Detect which cell encompasses the target text, then output its [X, Y] center coordinate. 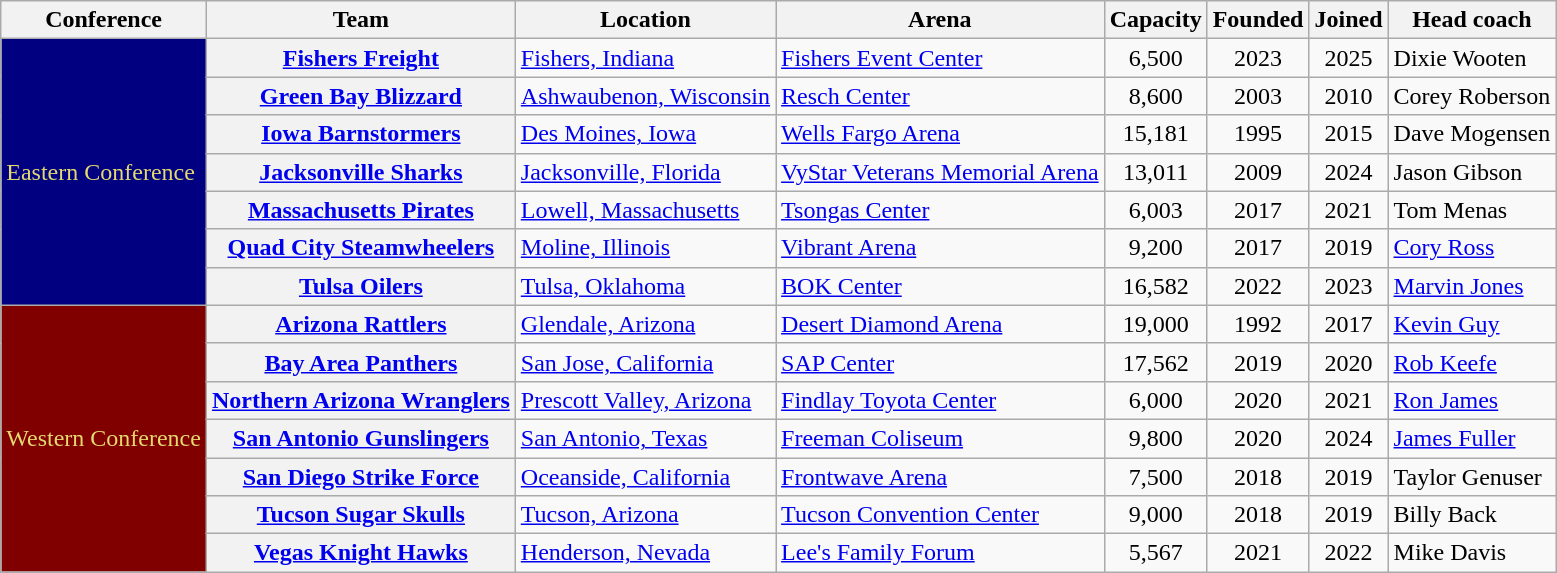
5,567 [1156, 553]
9,800 [1156, 438]
Desert Diamond Arena [940, 324]
2015 [1348, 134]
9,000 [1156, 515]
James Fuller [1472, 438]
6,003 [1156, 210]
Location [645, 20]
Northern Arizona Wranglers [360, 400]
Rob Keefe [1472, 362]
San Jose, California [645, 362]
Findlay Toyota Center [940, 400]
San Antonio, Texas [645, 438]
Ron James [1472, 400]
7,500 [1156, 477]
Western Conference [104, 438]
Fishers Freight [360, 58]
Jacksonville Sharks [360, 172]
VyStar Veterans Memorial Arena [940, 172]
Dave Mogensen [1472, 134]
Tucson Convention Center [940, 515]
Kevin Guy [1472, 324]
6,000 [1156, 400]
Wells Fargo Arena [940, 134]
San Diego Strike Force [360, 477]
Taylor Genuser [1472, 477]
2003 [1258, 96]
Arizona Rattlers [360, 324]
15,181 [1156, 134]
2009 [1258, 172]
Glendale, Arizona [645, 324]
16,582 [1156, 286]
Oceanside, California [645, 477]
Tucson Sugar Skulls [360, 515]
Jacksonville, Florida [645, 172]
Billy Back [1472, 515]
Head coach [1472, 20]
Arena [940, 20]
Corey Roberson [1472, 96]
Ashwaubenon, Wisconsin [645, 96]
Founded [1258, 20]
Vegas Knight Hawks [360, 553]
Henderson, Nevada [645, 553]
1992 [1258, 324]
BOK Center [940, 286]
Tsongas Center [940, 210]
Jason Gibson [1472, 172]
Tulsa Oilers [360, 286]
Prescott Valley, Arizona [645, 400]
Lee's Family Forum [940, 553]
Joined [1348, 20]
Moline, Illinois [645, 248]
1995 [1258, 134]
Tom Menas [1472, 210]
8,600 [1156, 96]
Eastern Conference [104, 172]
Iowa Barnstormers [360, 134]
19,000 [1156, 324]
13,011 [1156, 172]
Tulsa, Oklahoma [645, 286]
San Antonio Gunslingers [360, 438]
Green Bay Blizzard [360, 96]
Cory Ross [1472, 248]
Freeman Coliseum [940, 438]
17,562 [1156, 362]
Tucson, Arizona [645, 515]
Massachusetts Pirates [360, 210]
Vibrant Arena [940, 248]
6,500 [1156, 58]
Fishers, Indiana [645, 58]
2025 [1348, 58]
Fishers Event Center [940, 58]
Team [360, 20]
Des Moines, Iowa [645, 134]
SAP Center [940, 362]
Dixie Wooten [1472, 58]
Mike Davis [1472, 553]
2010 [1348, 96]
Marvin Jones [1472, 286]
Capacity [1156, 20]
Conference [104, 20]
9,200 [1156, 248]
Quad City Steamwheelers [360, 248]
Bay Area Panthers [360, 362]
Frontwave Arena [940, 477]
Lowell, Massachusetts [645, 210]
Resch Center [940, 96]
